Scan for the cell matching the given text and deliver its [X, Y] coordinate at center. 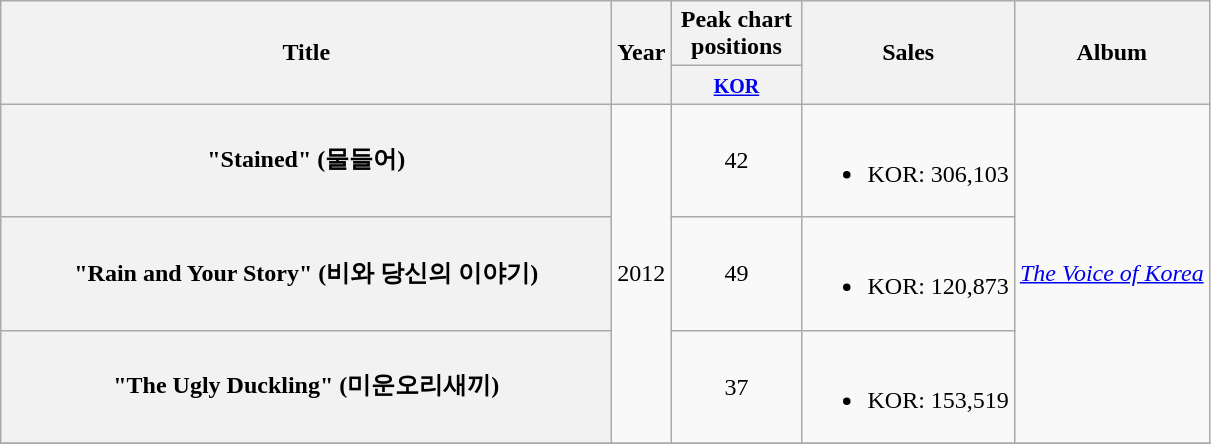
Title [306, 52]
KOR: 306,103 [908, 160]
"Stained" (물들어) [306, 160]
KOR [736, 85]
Album [1112, 52]
Year [642, 52]
Peak chart positions [736, 34]
2012 [642, 274]
"Rain and Your Story" (비와 당신의 이야기) [306, 274]
37 [736, 386]
KOR: 120,873 [908, 274]
"The Ugly Duckling" (미운오리새끼) [306, 386]
49 [736, 274]
The Voice of Korea [1112, 274]
42 [736, 160]
Sales [908, 52]
KOR: 153,519 [908, 386]
